Output the [x, y] coordinate of the center of the cell containing the given text.  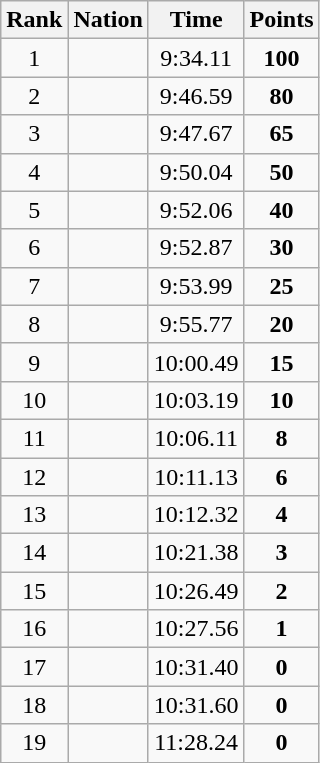
10:12.32 [196, 515]
80 [282, 96]
40 [282, 210]
10:27.56 [196, 629]
12 [34, 477]
Nation [108, 20]
9:47.67 [196, 134]
Time [196, 20]
18 [34, 705]
10:06.11 [196, 438]
10:21.38 [196, 553]
20 [282, 324]
19 [34, 743]
10:03.19 [196, 400]
65 [282, 134]
9:52.87 [196, 248]
9:53.99 [196, 286]
Rank [34, 20]
10:31.40 [196, 667]
9 [34, 362]
16 [34, 629]
9:52.06 [196, 210]
10:00.49 [196, 362]
10:11.13 [196, 477]
13 [34, 515]
Points [282, 20]
25 [282, 286]
11:28.24 [196, 743]
9:50.04 [196, 172]
9:34.11 [196, 58]
30 [282, 248]
11 [34, 438]
10:26.49 [196, 591]
7 [34, 286]
5 [34, 210]
10:31.60 [196, 705]
50 [282, 172]
9:55.77 [196, 324]
14 [34, 553]
17 [34, 667]
100 [282, 58]
9:46.59 [196, 96]
